Return the [x, y] coordinate for the center point of the cell that contains the specified text.  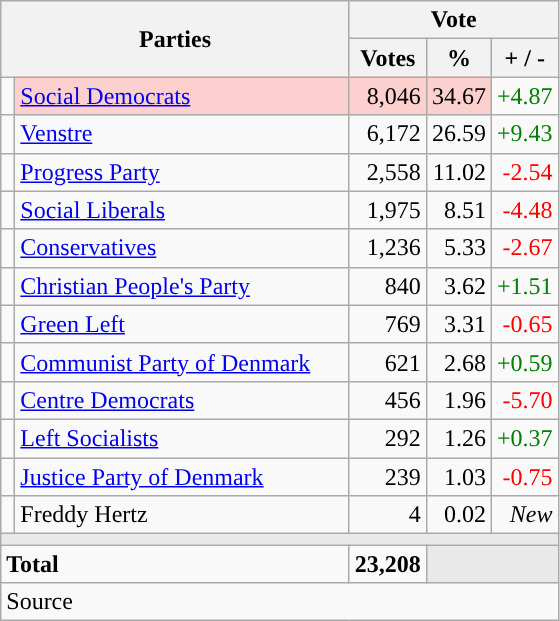
292 [388, 438]
Votes [388, 58]
2,558 [388, 172]
% [458, 58]
Venstre [182, 134]
4 [388, 515]
Source [280, 602]
Green Left [182, 324]
Social Democrats [182, 96]
Centre Democrats [182, 400]
Communist Party of Denmark [182, 362]
23,208 [388, 564]
+0.37 [524, 438]
Parties [176, 39]
+4.87 [524, 96]
-0.75 [524, 477]
+0.59 [524, 362]
3.31 [458, 324]
Justice Party of Denmark [182, 477]
456 [388, 400]
11.02 [458, 172]
Freddy Hertz [182, 515]
8,046 [388, 96]
6,172 [388, 134]
New [524, 515]
-0.65 [524, 324]
1.03 [458, 477]
+ / - [524, 58]
-5.70 [524, 400]
-4.48 [524, 210]
621 [388, 362]
+9.43 [524, 134]
Total [176, 564]
Conservatives [182, 248]
1.96 [458, 400]
1,975 [388, 210]
3.62 [458, 286]
Vote [454, 20]
Christian People's Party [182, 286]
0.02 [458, 515]
Left Socialists [182, 438]
Social Liberals [182, 210]
34.67 [458, 96]
239 [388, 477]
1.26 [458, 438]
5.33 [458, 248]
8.51 [458, 210]
-2.67 [524, 248]
-2.54 [524, 172]
+1.51 [524, 286]
2.68 [458, 362]
26.59 [458, 134]
1,236 [388, 248]
Progress Party [182, 172]
840 [388, 286]
769 [388, 324]
